Locate the cell with the specified text and output its [x, y] center coordinate. 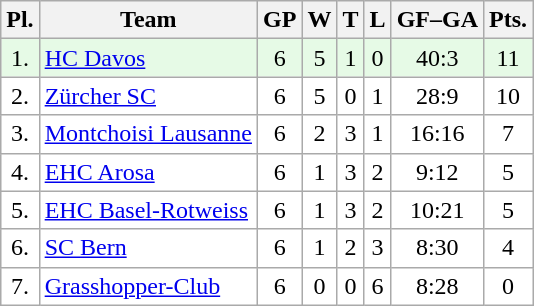
10:21 [437, 210]
6. [20, 248]
40:3 [437, 58]
L [378, 20]
16:16 [437, 134]
4. [20, 172]
5. [20, 210]
W [320, 20]
GF–GA [437, 20]
Pl. [20, 20]
Team [148, 20]
10 [508, 96]
11 [508, 58]
EHC Arosa [148, 172]
SC Bern [148, 248]
EHC Basel-Rotweiss [148, 210]
2. [20, 96]
3. [20, 134]
7 [508, 134]
8:30 [437, 248]
Grasshopper-Club [148, 286]
8:28 [437, 286]
1. [20, 58]
GP [280, 20]
7. [20, 286]
9:12 [437, 172]
Pts. [508, 20]
HC Davos [148, 58]
Montchoisi Lausanne [148, 134]
28:9 [437, 96]
4 [508, 248]
Zürcher SC [148, 96]
T [350, 20]
